Identify which cell holds the provided text, then report its [X, Y] central coordinate. 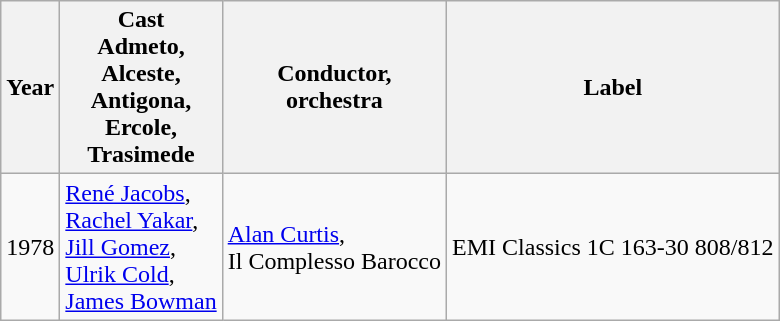
Alan Curtis,Il Complesso Barocco [334, 247]
Label [613, 88]
1978 [30, 247]
René Jacobs,Rachel Yakar,Jill Gomez,Ulrik Cold,James Bowman [141, 247]
CastAdmeto,Alceste,Antigona,Ercole,Trasimede [141, 88]
Conductor,orchestra [334, 88]
EMI Classics 1C 163-30 808/812 [613, 247]
Year [30, 88]
